For the text-containing cell, return its midpoint in [X, Y] coordinate format. 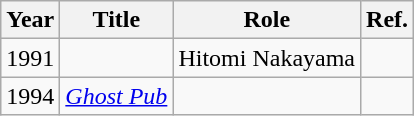
Ref. [388, 20]
Year [30, 20]
Ghost Pub [116, 96]
1994 [30, 96]
1991 [30, 58]
Title [116, 20]
Hitomi Nakayama [267, 58]
Role [267, 20]
